From the cell containing the given text, extract its center point as (X, Y) coordinate. 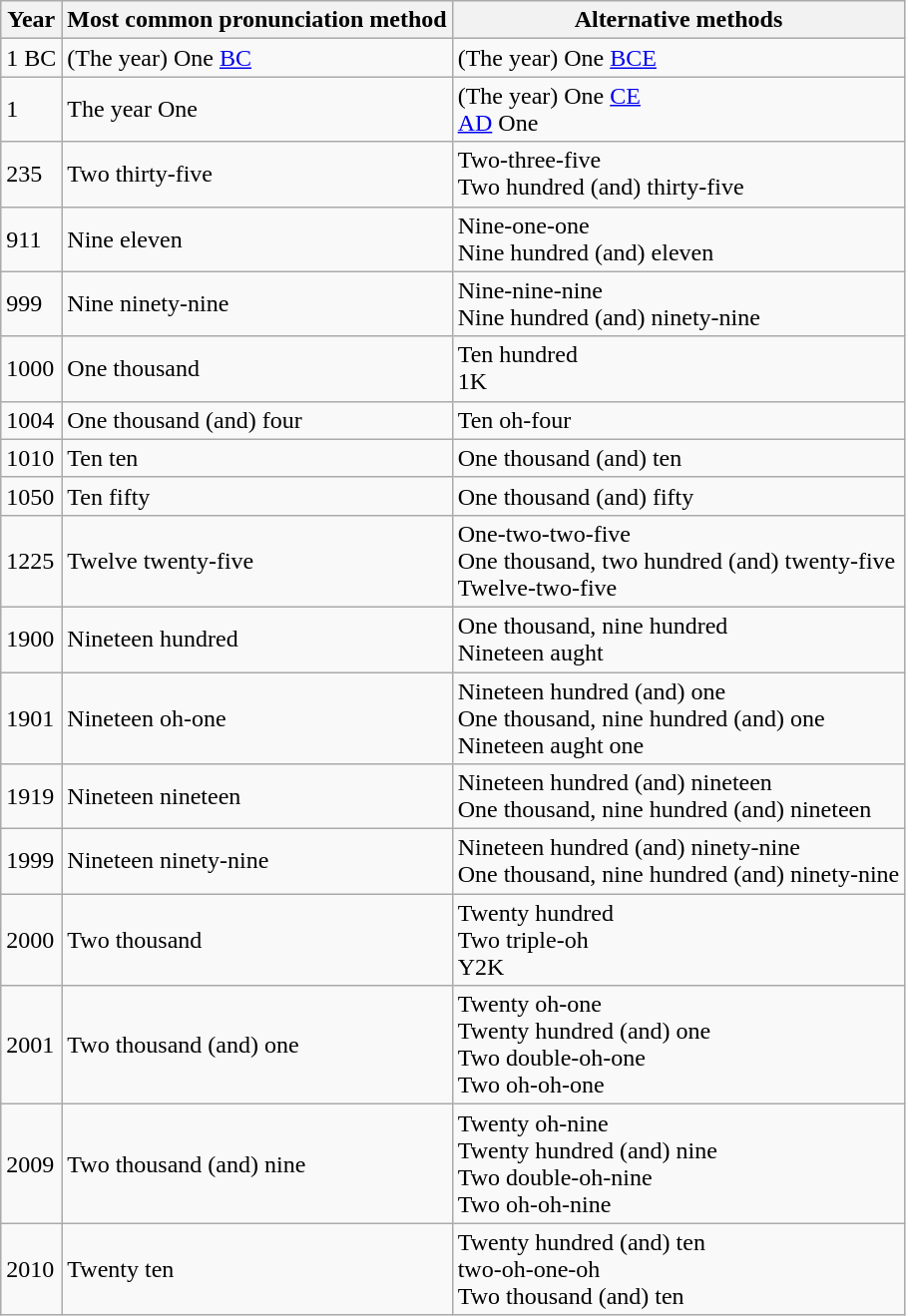
Twenty oh-nine Twenty hundred (and) nine Two double-oh-nine Two oh-oh-nine (679, 1163)
Nine-nine-nine Nine hundred (and) ninety-nine (679, 303)
(The year) One BC (257, 58)
1000 (32, 369)
2000 (32, 940)
(The year) One BCE (679, 58)
Ten fifty (257, 496)
One thousand (and) fifty (679, 496)
Two thousand (and) nine (257, 1163)
Ten hundred 1K (679, 369)
1 (32, 110)
One thousand (257, 369)
Nineteen hundred (257, 639)
Nineteen hundred (and) ninety-nine One thousand, nine hundred (and) ninety-nine (679, 862)
Twenty ten (257, 1269)
235 (32, 174)
1050 (32, 496)
1 BC (32, 58)
Two thirty-five (257, 174)
Year (32, 20)
(The year) One CEAD One (679, 110)
2009 (32, 1163)
1004 (32, 420)
Ten ten (257, 458)
Nineteen hundred (and) one One thousand, nine hundred (and) one Nineteen aught one (679, 718)
Nine eleven (257, 239)
911 (32, 239)
Twenty oh-one Twenty hundred (and) one Two double-oh-one Two oh-oh-one (679, 1046)
Two thousand (257, 940)
1901 (32, 718)
Nineteen ninety-nine (257, 862)
One thousand (and) ten (679, 458)
2010 (32, 1269)
Alternative methods (679, 20)
999 (32, 303)
Two-three-five Two hundred (and) thirty-five (679, 174)
1919 (32, 796)
Nineteen oh-one (257, 718)
1225 (32, 561)
Nineteen hundred (and) nineteen One thousand, nine hundred (and) nineteen (679, 796)
Nine ninety-nine (257, 303)
Twelve twenty-five (257, 561)
Twenty hundred Two triple-oh Y2K (679, 940)
Ten oh-four (679, 420)
Nine-one-one Nine hundred (and) eleven (679, 239)
Nineteen nineteen (257, 796)
The year One (257, 110)
One thousand, nine hundred Nineteen aught (679, 639)
2001 (32, 1046)
Most common pronunciation method (257, 20)
One thousand (and) four (257, 420)
1010 (32, 458)
One-two-two-five One thousand, two hundred (and) twenty-five Twelve-two-five (679, 561)
1900 (32, 639)
Twenty hundred (and) ten two-oh-one-oh Two thousand (and) ten (679, 1269)
Two thousand (and) one (257, 1046)
1999 (32, 862)
